Extract the [x, y] coordinate from the center of the cell holding the provided text.  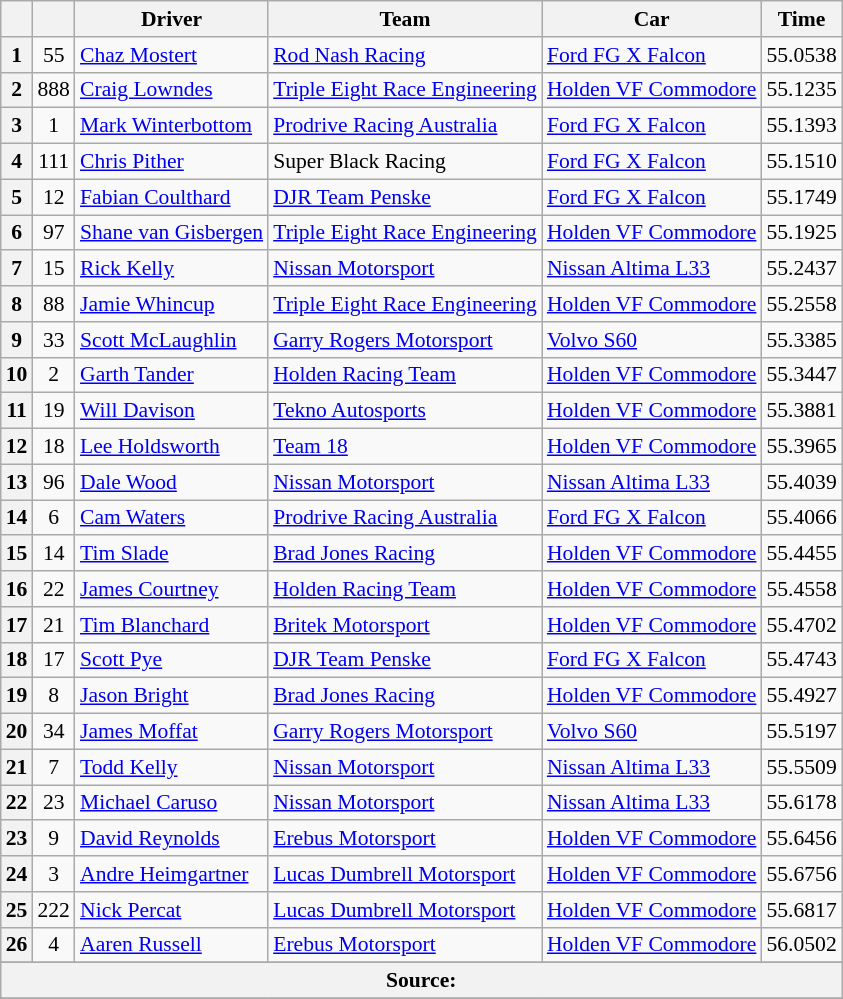
55.4455 [801, 554]
Nick Percat [172, 910]
5 [17, 197]
Jason Bright [172, 696]
11 [17, 411]
Chris Pither [172, 162]
Aaren Russell [172, 945]
888 [54, 90]
Britek Motorsport [405, 625]
Fabian Coulthard [172, 197]
Rick Kelly [172, 269]
55.1749 [801, 197]
55.6178 [801, 803]
13 [17, 482]
55.1235 [801, 90]
55.4743 [801, 660]
55.6817 [801, 910]
55.4039 [801, 482]
20 [17, 732]
55.6756 [801, 874]
33 [54, 340]
55.1510 [801, 162]
Super Black Racing [405, 162]
55 [54, 55]
55.4066 [801, 518]
Dale Wood [172, 482]
55.3385 [801, 340]
Shane van Gisbergen [172, 233]
Scott McLaughlin [172, 340]
James Courtney [172, 589]
Tim Blanchard [172, 625]
55.2558 [801, 304]
Rod Nash Racing [405, 55]
Car [652, 19]
55.3965 [801, 447]
111 [54, 162]
34 [54, 732]
88 [54, 304]
10 [17, 375]
55.4558 [801, 589]
55.4702 [801, 625]
Will Davison [172, 411]
97 [54, 233]
55.4927 [801, 696]
James Moffat [172, 732]
Cam Waters [172, 518]
Garth Tander [172, 375]
Mark Winterbottom [172, 126]
Andre Heimgartner [172, 874]
Team 18 [405, 447]
56.0502 [801, 945]
55.5197 [801, 732]
55.3447 [801, 375]
55.1393 [801, 126]
David Reynolds [172, 839]
Todd Kelly [172, 767]
Craig Lowndes [172, 90]
Time [801, 19]
96 [54, 482]
Scott Pye [172, 660]
Tekno Autosports [405, 411]
Tim Slade [172, 554]
55.2437 [801, 269]
55.5509 [801, 767]
Driver [172, 19]
25 [17, 910]
Lee Holdsworth [172, 447]
55.3881 [801, 411]
55.6456 [801, 839]
Team [405, 19]
26 [17, 945]
Chaz Mostert [172, 55]
24 [17, 874]
55.0538 [801, 55]
16 [17, 589]
222 [54, 910]
55.1925 [801, 233]
Jamie Whincup [172, 304]
Source: [422, 981]
Michael Caruso [172, 803]
